Scan for the cell matching the given text and deliver its (x, y) coordinate at center. 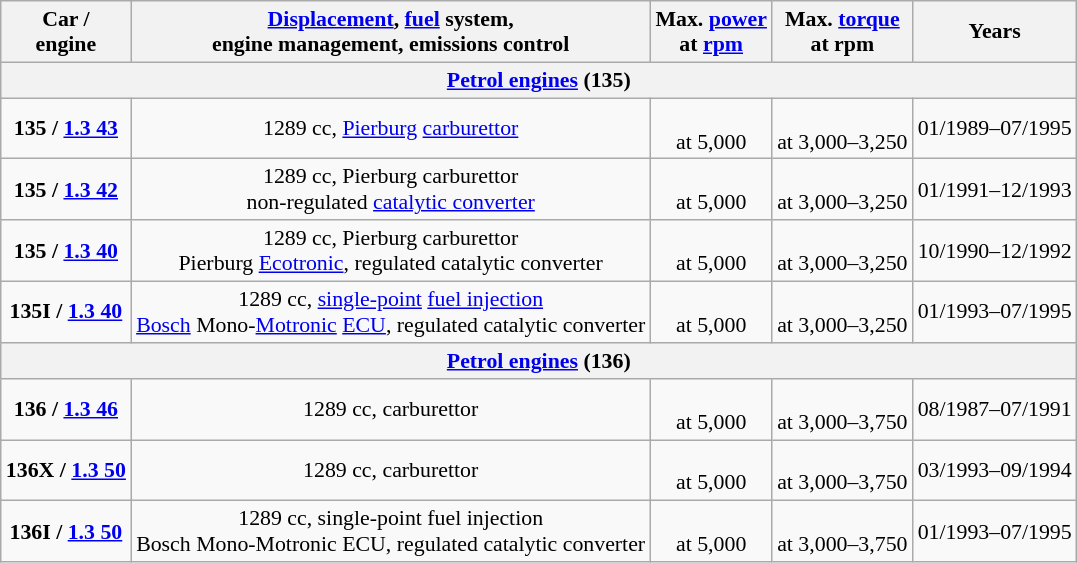
Car /engine (66, 30)
135 / 1.3 43 (66, 128)
Max. powerat rpm (711, 30)
Displacement, fuel system,engine management, emissions control (390, 30)
136 / 1.3 46 (66, 408)
03/1993–09/1994 (995, 470)
135 / 1.3 40 (66, 250)
10/1990–12/1992 (995, 250)
135I / 1.3 40 (66, 312)
1289 cc, Pierburg carburettorPierburg Ecotronic, regulated catalytic converter (390, 250)
135 / 1.3 42 (66, 188)
1289 cc, Pierburg carburettornon-regulated catalytic converter (390, 188)
01/1991–12/1993 (995, 188)
136I / 1.3 50 (66, 530)
136X / 1.3 50 (66, 470)
Max. torqueat rpm (842, 30)
Petrol engines (136) (539, 360)
Petrol engines (135) (539, 80)
01/1989–07/1995 (995, 128)
1289 cc, Pierburg carburettor (390, 128)
Years (995, 30)
08/1987–07/1991 (995, 408)
